Output the (x, y) coordinate of the center of the cell containing the given text.  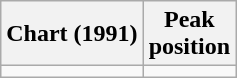
Peakposition (189, 34)
Chart (1991) (72, 34)
